Pinpoint the cell where the given text exists, returning its (X, Y) midpoint coordinate. 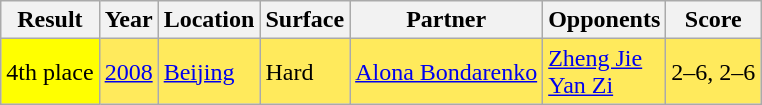
Alona Bondarenko (446, 72)
Beijing (209, 72)
Year (128, 20)
Zheng Jie Yan Zi (604, 72)
Partner (446, 20)
Score (714, 20)
Hard (305, 72)
2–6, 2–6 (714, 72)
Opponents (604, 20)
Result (50, 20)
Surface (305, 20)
2008 (128, 72)
Location (209, 20)
4th place (50, 72)
